Detect which cell encompasses the target text, then output its (x, y) center coordinate. 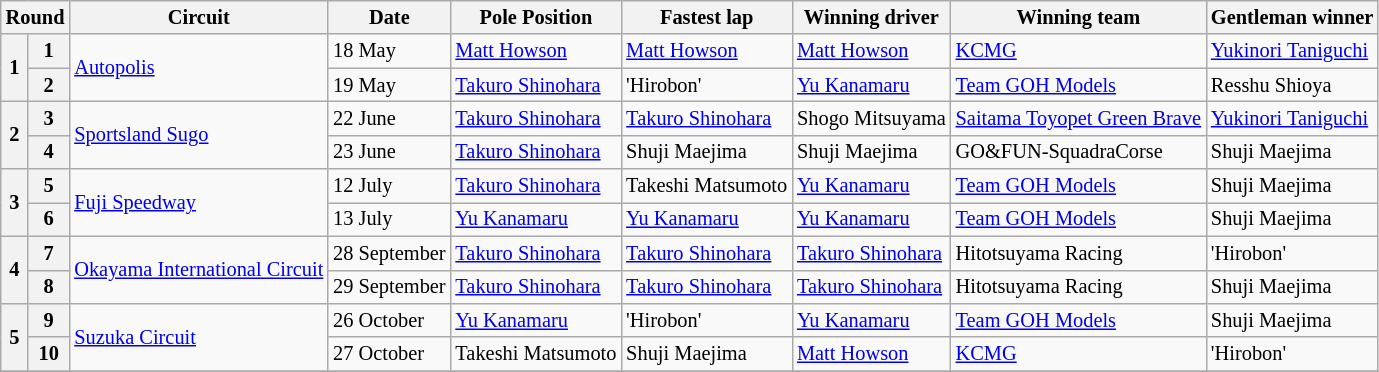
19 May (389, 85)
23 June (389, 152)
12 July (389, 186)
Okayama International Circuit (198, 270)
22 June (389, 118)
Winning driver (872, 17)
Shogo Mitsuyama (872, 118)
27 October (389, 354)
13 July (389, 219)
26 October (389, 320)
10 (48, 354)
28 September (389, 253)
GO&FUN-SquadraCorse (1078, 152)
Circuit (198, 17)
Date (389, 17)
Fuji Speedway (198, 202)
Sportsland Sugo (198, 134)
Fastest lap (706, 17)
Pole Position (536, 17)
29 September (389, 287)
Winning team (1078, 17)
Resshu Shioya (1292, 85)
Round (36, 17)
7 (48, 253)
8 (48, 287)
Suzuka Circuit (198, 336)
6 (48, 219)
Saitama Toyopet Green Brave (1078, 118)
Autopolis (198, 68)
9 (48, 320)
Gentleman winner (1292, 17)
18 May (389, 51)
